Scan for the cell matching the given text and deliver its (X, Y) coordinate at center. 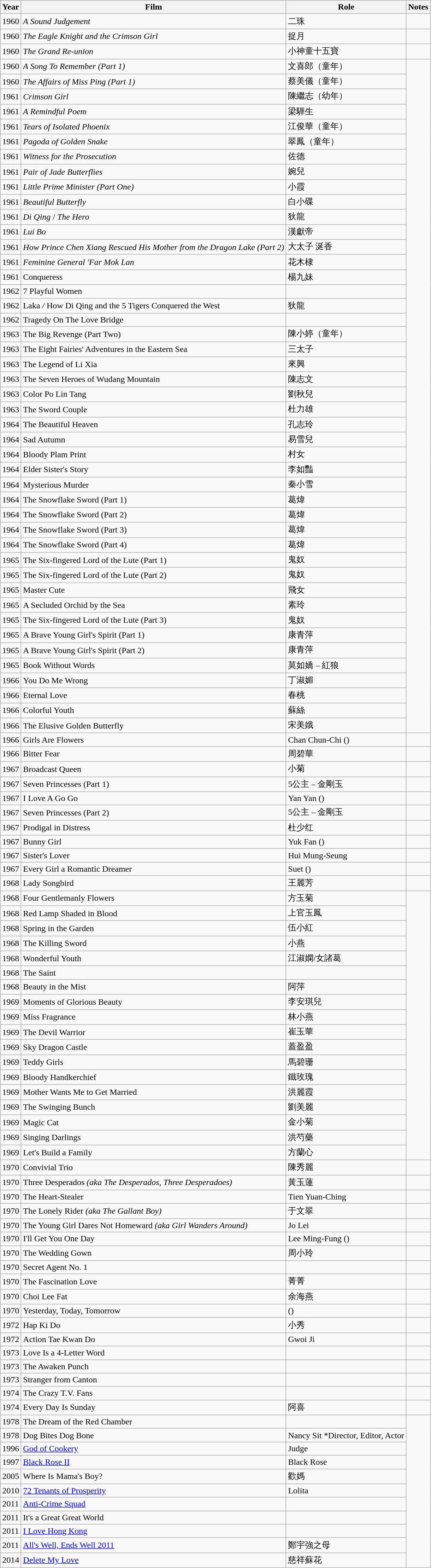
小燕 (346, 943)
The Devil Warrior (154, 1032)
杜力雄 (346, 410)
易雪兒 (346, 440)
The Six-fingered Lord of the Lute (Part 1) (154, 560)
崔玉華 (346, 1032)
You Do Me Wrong (154, 680)
慈祥蘇花 (346, 1560)
Let's Build a Family (154, 1153)
婉兒 (346, 172)
阿萍 (346, 987)
Black Rose (346, 1462)
Tragedy On The Love Bridge (154, 320)
Film (154, 7)
2010 (11, 1491)
The Elusive Golden Butterfly (154, 726)
How Prince Chen Xiang Rescued His Mother from the Dragon Lake (Part 2) (154, 247)
蘇絲 (346, 711)
I Love A Go Go (154, 798)
伍小紅 (346, 929)
Teddy Girls (154, 1062)
Book Without Words (154, 666)
周碧華 (346, 754)
黃玉蓮 (346, 1183)
Hap Ki Do (154, 1325)
It's a Great Great World (154, 1517)
The Saint (154, 972)
The Wedding Gown (154, 1253)
Yuk Fan () (346, 842)
The Killing Sword (154, 943)
Hui Mung-Seung (346, 855)
于文翠 (346, 1211)
Colorful Youth (154, 711)
李安琪兒 (346, 1002)
捉月 (346, 36)
Seven Princesses (Part 1) (154, 784)
歡媽 (346, 1477)
洪麗霞 (346, 1092)
The Snowflake Sword (Part 2) (154, 515)
The Legend of Li Xia (154, 364)
Chan Chun-Chi () (346, 740)
Bloody Plam Print (154, 455)
Di Qing / The Hero (154, 217)
The Six-fingered Lord of the Lute (Part 3) (154, 620)
Jo Lei (346, 1225)
Yan Yan () (346, 798)
Love Is a 4-Letter Word (154, 1353)
The Sword Couple (154, 410)
楊九妹 (346, 277)
來興 (346, 364)
God of Cookery (154, 1448)
Role (346, 7)
Girls Are Flowers (154, 740)
周小玲 (346, 1253)
Lee Ming-Fung () (346, 1239)
The Awaken Punch (154, 1366)
I Love Hong Kong (154, 1531)
The Snowflake Sword (Part 3) (154, 530)
小神童十五寶 (346, 52)
Conqueress (154, 277)
The Lonely Rider (aka The Gallant Boy) (154, 1211)
梁驊生 (346, 112)
Bloody Handkerchief (154, 1077)
李如豔 (346, 470)
The Snowflake Sword (Part 4) (154, 545)
The Beautiful Heaven (154, 424)
A Song To Remember (Part 1) (154, 66)
A Secluded Orchid by the Sea (154, 605)
The Fascination Love (154, 1282)
村女 (346, 455)
Wonderful Youth (154, 958)
Color Po Lin Tang (154, 395)
The Swinging Bunch (154, 1108)
莫如嬌 – 紅狼 (346, 666)
Dog Bites Dog Bone (154, 1435)
Gwoi Ji (346, 1339)
2005 (11, 1477)
菁菁 (346, 1282)
Red Lamp Shaded in Blood (154, 913)
Anti-Crime Squad (154, 1504)
A Sound Judgement (154, 21)
二珠 (346, 21)
Lolita (346, 1491)
The Eagle Knight and the Crimson Girl (154, 36)
金小菊 (346, 1122)
The Seven Heroes of Wudang Mountain (154, 379)
Sad Autumn (154, 440)
Crimson Girl (154, 97)
Three Desperados (aka The Desperados, Three Desperadoes) (154, 1183)
Moments of Glorious Beauty (154, 1002)
Eternal Love (154, 695)
Judge (346, 1448)
江淑嫻/女諸葛 (346, 958)
Prodigal in Distress (154, 827)
洪芍藥 (346, 1137)
Suet () (346, 869)
陳小婷（童年） (346, 335)
A Brave Young Girl's Spirit (Part 2) (154, 650)
Four Gentlemanly Flowers (154, 898)
Broadcast Queen (154, 769)
The Young Girl Dares Not Homeward (aka Girl Wanders Around) (154, 1225)
白小碟 (346, 202)
江俊華（童年） (346, 127)
Singing Darlings (154, 1137)
2014 (11, 1560)
方蘭心 (346, 1153)
Sister's Lover (154, 855)
大太子 涎香 (346, 247)
1996 (11, 1448)
7 Playful Women (154, 291)
林小燕 (346, 1017)
三太子 (346, 349)
Notes (418, 7)
秦小雪 (346, 484)
上官玉鳳 (346, 913)
飛女 (346, 590)
佐德 (346, 157)
A Brave Young Girl's Spirit (Part 1) (154, 635)
Magic Cat (154, 1122)
鄭宇強之母 (346, 1545)
() (346, 1311)
Laka / How Di Qing and the 5 Tigers Conquered the West (154, 306)
Witness for the Prosecution (154, 157)
Tears of Isolated Phoenix (154, 127)
Pair of Jade Butterflies (154, 172)
Spring in the Garden (154, 929)
丁淑媚 (346, 680)
陳繼志（幼年） (346, 97)
Elder Sister's Story (154, 470)
王麗芳 (346, 883)
Stranger from Canton (154, 1380)
小秀 (346, 1325)
Sky Dragon Castle (154, 1047)
素玲 (346, 605)
Miss Fragrance (154, 1017)
The Big Revenge (Part Two) (154, 335)
翠鳳（童年） (346, 141)
Delete My Love (154, 1560)
Lui Bo (154, 232)
劉美麗 (346, 1108)
All's Well, Ends Well 2011 (154, 1545)
Secret Agent No. 1 (154, 1267)
Lady Songbird (154, 883)
I'll Get You One Day (154, 1239)
Every Girl a Romantic Dreamer (154, 869)
漢獻帝 (346, 232)
Bunny Girl (154, 842)
馬碧珊 (346, 1062)
Master Cute (154, 590)
Black Rose II (154, 1462)
1997 (11, 1462)
72 Tenants of Prosperity (154, 1491)
Yesterday, Today, Tomorrow (154, 1311)
The Dream of the Red Chamber (154, 1422)
小菊 (346, 769)
The Heart-Stealer (154, 1197)
Feminine General 'Far Mok Lan (154, 262)
陳秀麗 (346, 1168)
Every Day Is Sunday (154, 1407)
A Remindful Poem (154, 112)
Mysterious Murder (154, 484)
The Eight Fairies' Adventures in the Eastern Sea (154, 349)
劉秋兒 (346, 395)
Mother Wants Me to Get Married (154, 1092)
The Grand Re-union (154, 52)
杜少红 (346, 827)
小霞 (346, 187)
Little Prime Minister (Part One) (154, 187)
阿喜 (346, 1407)
Action Tae Kwan Do (154, 1339)
The Snowflake Sword (Part 1) (154, 500)
方玉菊 (346, 898)
Year (11, 7)
余海燕 (346, 1296)
Choi Lee Fat (154, 1296)
Nancy Sit *Director, Editor, Actor (346, 1435)
Tien Yuan-Ching (346, 1197)
鐵玫瑰 (346, 1077)
孔志玲 (346, 424)
Beauty in the Mist (154, 987)
春桃 (346, 695)
Convivial Trio (154, 1168)
蓋盈盈 (346, 1047)
The Six-fingered Lord of the Lute (Part 2) (154, 575)
Seven Princesses (Part 2) (154, 813)
Where Is Mama's Boy? (154, 1477)
Pagoda of Golden Snake (154, 141)
The Affairs of Miss Ping (Part 1) (154, 81)
文喜郎（童年） (346, 66)
The Crazy T.V. Fans (154, 1393)
花木棣 (346, 262)
蔡美儀（童年） (346, 81)
宋美娥 (346, 726)
陳志文 (346, 379)
Beautiful Butterfly (154, 202)
Bitter Fear (154, 754)
